Search for the cell housing the specified text and yield its [x, y] center coordinate. 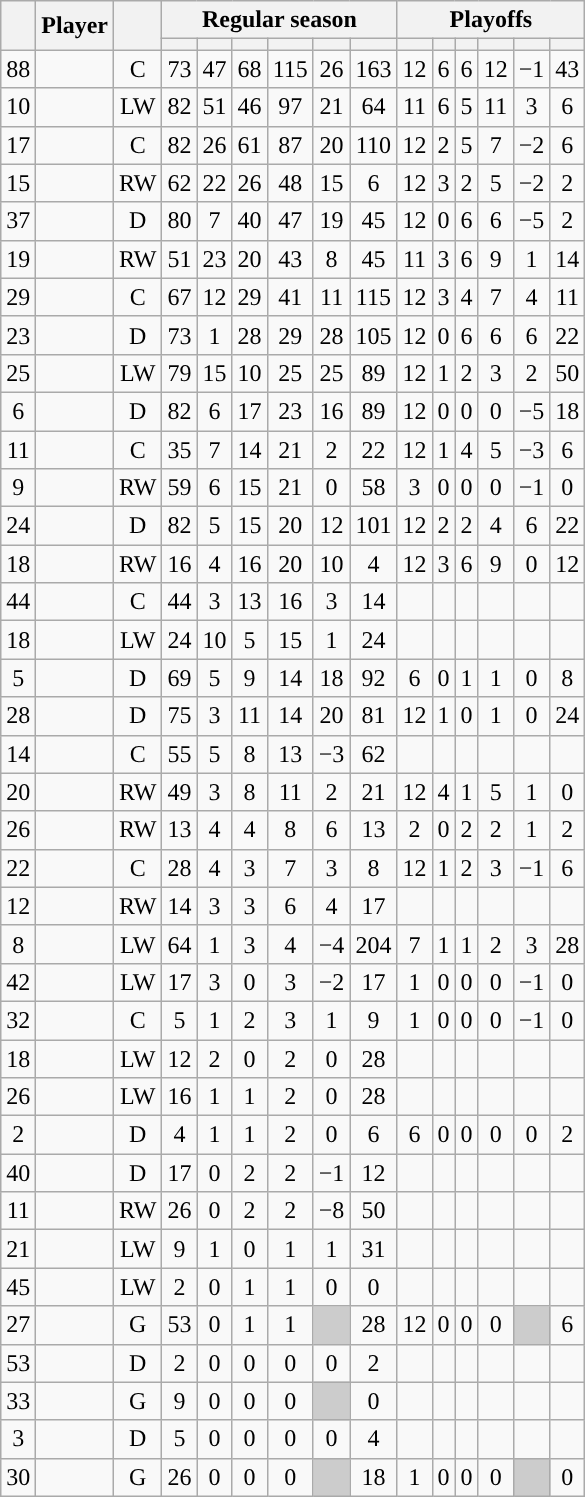
68 [250, 69]
33 [18, 1401]
110 [374, 145]
27 [18, 1325]
75 [180, 716]
Playoffs [491, 20]
97 [290, 107]
204 [374, 944]
58 [374, 488]
Regular season [280, 20]
80 [180, 221]
35 [180, 449]
92 [374, 678]
30 [18, 1477]
61 [250, 145]
55 [180, 754]
Player [75, 26]
79 [180, 373]
81 [374, 716]
67 [180, 297]
163 [374, 69]
−4 [332, 944]
46 [250, 107]
69 [180, 678]
31 [374, 1249]
48 [290, 183]
87 [290, 145]
42 [18, 982]
32 [18, 1020]
88 [18, 69]
−8 [332, 1211]
37 [18, 221]
41 [290, 297]
59 [180, 488]
101 [374, 526]
105 [374, 335]
49 [180, 792]
